Search for the cell housing the specified text and yield its (X, Y) center coordinate. 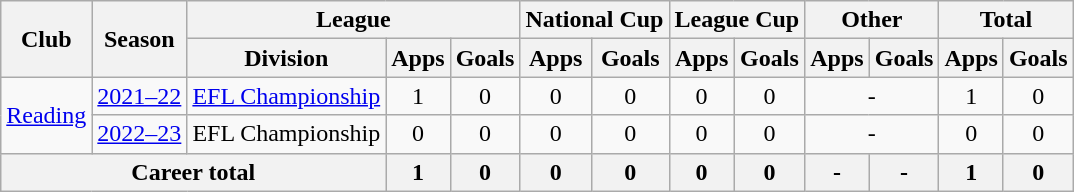
Career total (194, 172)
Club (46, 39)
League (354, 20)
League Cup (737, 20)
2022–23 (140, 134)
National Cup (594, 20)
Reading (46, 115)
2021–22 (140, 96)
Total (1006, 20)
Other (872, 20)
Season (140, 39)
Division (286, 58)
